Extract the (x, y) coordinate from the center of the cell holding the provided text.  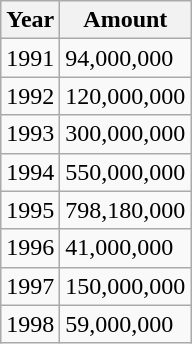
150,000,000 (126, 286)
1994 (30, 172)
798,180,000 (126, 210)
Year (30, 20)
1996 (30, 248)
Amount (126, 20)
1995 (30, 210)
120,000,000 (126, 96)
1997 (30, 286)
41,000,000 (126, 248)
1993 (30, 134)
1998 (30, 324)
1992 (30, 96)
94,000,000 (126, 58)
300,000,000 (126, 134)
1991 (30, 58)
550,000,000 (126, 172)
59,000,000 (126, 324)
